Capture the cell that displays the provided text and extract its [x, y] central coordinate. 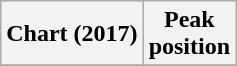
Peakposition [189, 34]
Chart (2017) [72, 34]
